Determine the [x, y] coordinate at the center of the cell enclosing the given text.  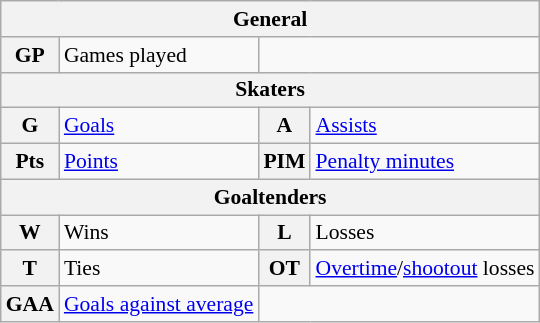
General [270, 19]
W [30, 233]
Ties [159, 269]
PIM [284, 162]
Assists [424, 126]
A [284, 126]
Skaters [270, 90]
T [30, 269]
L [284, 233]
Penalty minutes [424, 162]
G [30, 126]
Goals [159, 126]
GAA [30, 304]
Points [159, 162]
Wins [159, 233]
Goals against average [159, 304]
Losses [424, 233]
Games played [159, 55]
GP [30, 55]
Pts [30, 162]
Goaltenders [270, 197]
Overtime/shootout losses [424, 269]
OT [284, 269]
